Provide the (X, Y) coordinate of the cell's center where the given text is located.  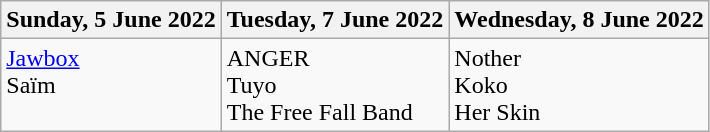
ANGERTuyoThe Free Fall Band (335, 85)
Sunday, 5 June 2022 (111, 20)
Tuesday, 7 June 2022 (335, 20)
Wednesday, 8 June 2022 (579, 20)
NotherKokoHer Skin (579, 85)
JawboxSaïm (111, 85)
